Search for the cell housing the specified text and yield its [x, y] center coordinate. 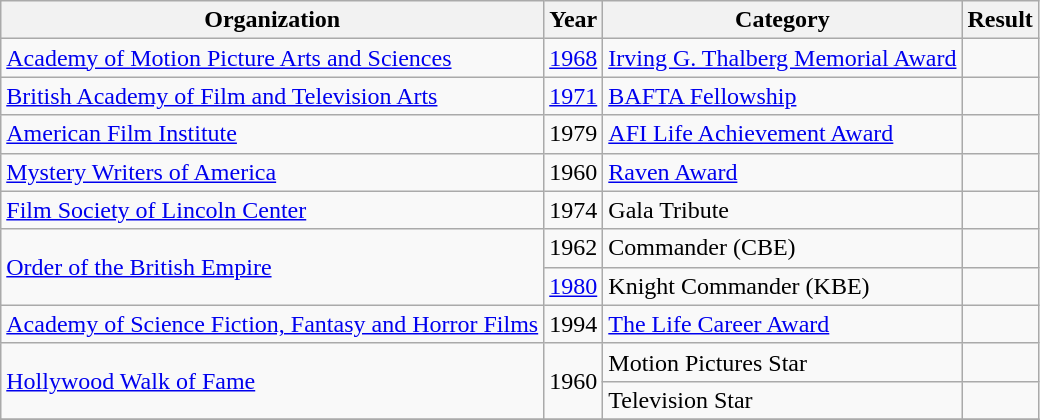
Knight Commander (KBE) [782, 286]
Irving G. Thalberg Memorial Award [782, 58]
1962 [574, 248]
Film Society of Lincoln Center [272, 210]
1980 [574, 286]
BAFTA Fellowship [782, 96]
Mystery Writers of America [272, 172]
AFI Life Achievement Award [782, 134]
Gala Tribute [782, 210]
American Film Institute [272, 134]
1971 [574, 96]
Raven Award [782, 172]
Academy of Science Fiction, Fantasy and Horror Films [272, 324]
1979 [574, 134]
Year [574, 20]
Commander (CBE) [782, 248]
Academy of Motion Picture Arts and Sciences [272, 58]
1974 [574, 210]
1968 [574, 58]
Television Star [782, 400]
Motion Pictures Star [782, 362]
British Academy of Film and Television Arts [272, 96]
1994 [574, 324]
Result [1000, 20]
Hollywood Walk of Fame [272, 381]
Organization [272, 20]
Order of the British Empire [272, 267]
The Life Career Award [782, 324]
Category [782, 20]
